Locate the cell with the specified text and output its [X, Y] center coordinate. 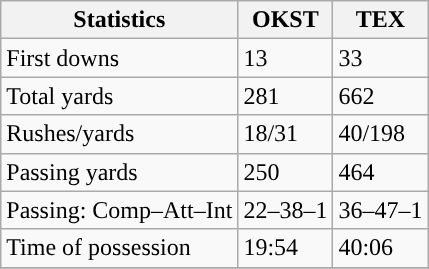
TEX [380, 20]
13 [286, 58]
662 [380, 96]
19:54 [286, 248]
First downs [120, 58]
22–38–1 [286, 210]
Total yards [120, 96]
40/198 [380, 134]
281 [286, 96]
Passing yards [120, 172]
250 [286, 172]
Passing: Comp–Att–Int [120, 210]
464 [380, 172]
Time of possession [120, 248]
36–47–1 [380, 210]
OKST [286, 20]
33 [380, 58]
Rushes/yards [120, 134]
Statistics [120, 20]
40:06 [380, 248]
18/31 [286, 134]
